Locate the cell with the specified text and output its [x, y] center coordinate. 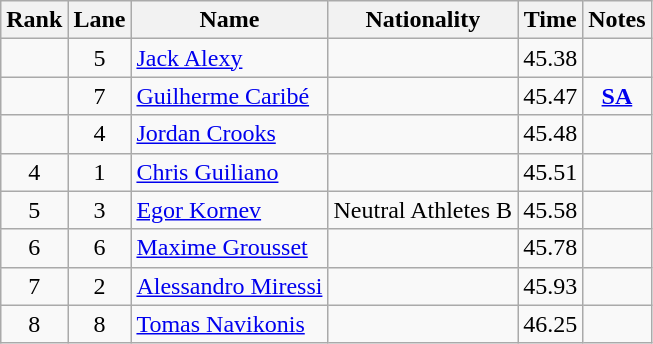
Time [550, 20]
45.51 [550, 172]
3 [100, 210]
45.93 [550, 286]
Maxime Grousset [230, 248]
Rank [34, 20]
45.47 [550, 96]
Egor Kornev [230, 210]
45.48 [550, 134]
45.38 [550, 58]
1 [100, 172]
Chris Guiliano [230, 172]
45.78 [550, 248]
Jordan Crooks [230, 134]
Notes [617, 20]
Nationality [423, 20]
Name [230, 20]
SA [617, 96]
Alessandro Miressi [230, 286]
Neutral Athletes B [423, 210]
45.58 [550, 210]
2 [100, 286]
Lane [100, 20]
Jack Alexy [230, 58]
Guilherme Caribé [230, 96]
46.25 [550, 324]
Tomas Navikonis [230, 324]
